Pinpoint the cell where the given text exists, returning its [X, Y] midpoint coordinate. 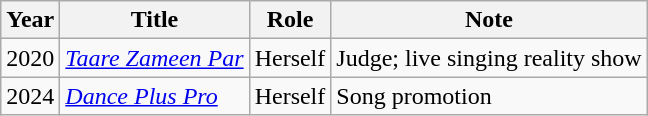
Title [154, 20]
Song promotion [489, 96]
Year [30, 20]
Note [489, 20]
Role [290, 20]
2020 [30, 58]
2024 [30, 96]
Dance Plus Pro [154, 96]
Taare Zameen Par [154, 58]
Judge; live singing reality show [489, 58]
